Provide the [x, y] coordinate of the cell's center where the given text is located.  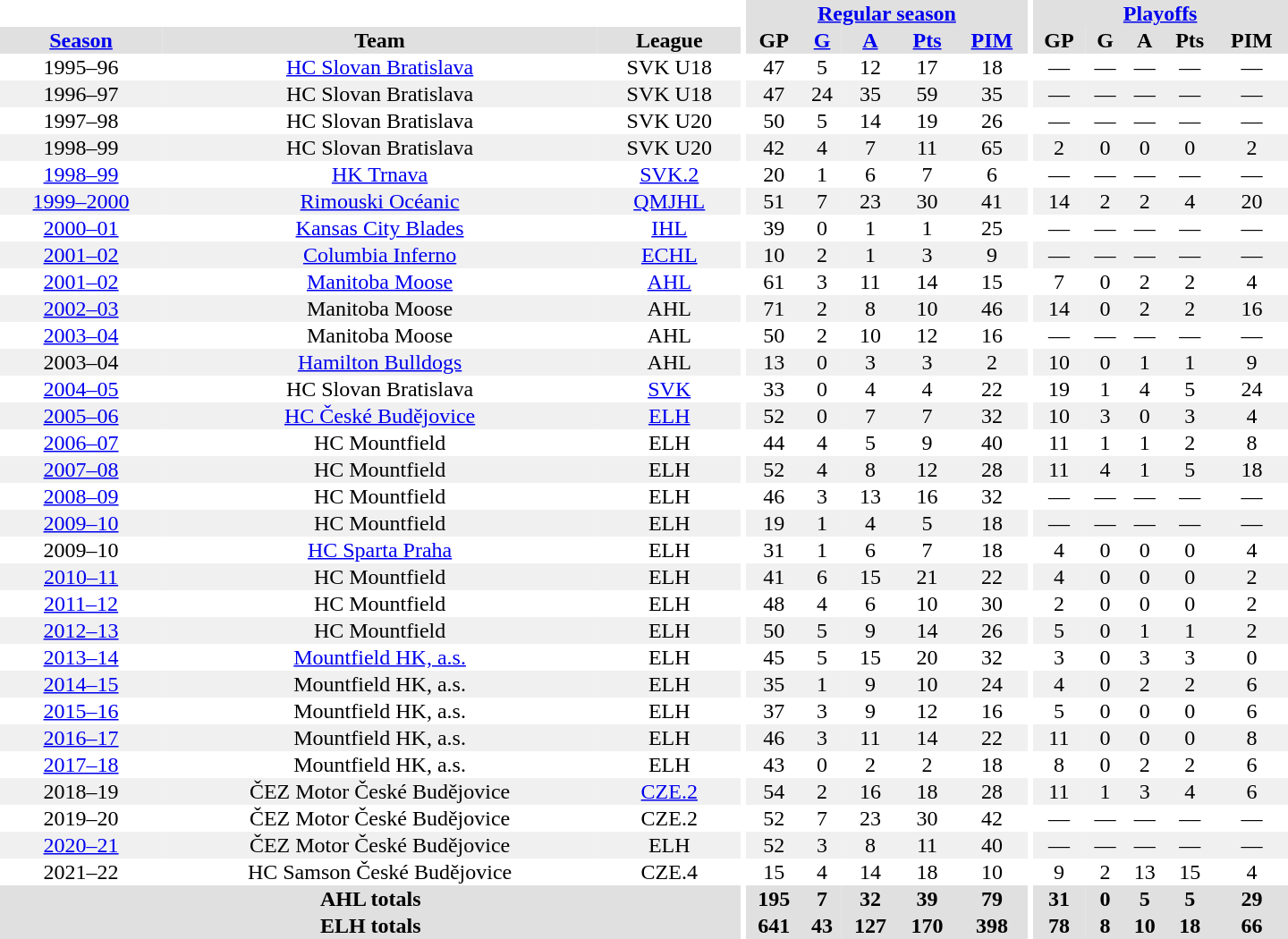
641 [774, 926]
HC Samson České Budějovice [379, 872]
ECHL [669, 255]
29 [1252, 899]
2014–15 [80, 684]
Season [80, 40]
Hamilton Bulldogs [379, 362]
51 [774, 201]
2008–09 [80, 496]
44 [774, 443]
2007–08 [80, 469]
2006–07 [80, 443]
17 [928, 67]
2021–22 [80, 872]
2015–16 [80, 711]
25 [991, 228]
2019–20 [80, 818]
2018–19 [80, 791]
2012–13 [80, 630]
AHL totals [370, 899]
League [669, 40]
2005–06 [80, 416]
ELH totals [370, 926]
HK Trnava [379, 174]
2020–21 [80, 845]
1995–96 [80, 67]
2004–05 [80, 389]
SVK.2 [669, 174]
61 [774, 282]
Rimouski Océanic [379, 201]
2010–11 [80, 577]
71 [774, 309]
66 [1252, 926]
Kansas City Blades [379, 228]
54 [774, 791]
59 [928, 94]
Playoffs [1160, 13]
2011–12 [80, 604]
127 [870, 926]
HC České Budějovice [379, 416]
QMJHL [669, 201]
HC Sparta Praha [379, 550]
65 [991, 148]
Team [379, 40]
398 [991, 926]
IHL [669, 228]
1999–2000 [80, 201]
79 [991, 899]
78 [1059, 926]
37 [774, 711]
Columbia Inferno [379, 255]
2000–01 [80, 228]
48 [774, 604]
SVK [669, 389]
2002–03 [80, 309]
2016–17 [80, 738]
21 [928, 577]
170 [928, 926]
33 [774, 389]
CZE.4 [669, 872]
1997–98 [80, 121]
2013–14 [80, 657]
2017–18 [80, 765]
1996–97 [80, 94]
45 [774, 657]
195 [774, 899]
Regular season [886, 13]
